Identify which cell holds the provided text, then report its [X, Y] central coordinate. 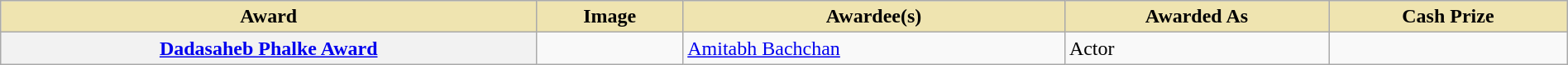
Award [269, 17]
Image [610, 17]
Dadasaheb Phalke Award [269, 48]
Awarded As [1196, 17]
Cash Prize [1449, 17]
Amitabh Bachchan [874, 48]
Actor [1196, 48]
Awardee(s) [874, 17]
